Determine the (x, y) coordinate at the center of the cell enclosing the given text.  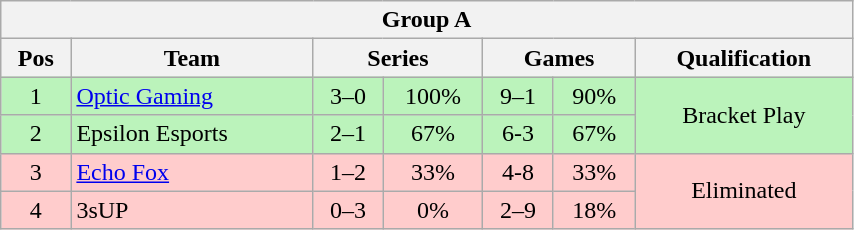
Group A (427, 20)
Epsilon Esports (192, 134)
18% (594, 210)
1 (36, 96)
0% (433, 210)
100% (433, 96)
2 (36, 134)
Eliminated (744, 191)
3sUP (192, 210)
3 (36, 172)
4 (36, 210)
Team (192, 58)
Bracket Play (744, 115)
0–3 (348, 210)
3–0 (348, 96)
4-8 (518, 172)
2–9 (518, 210)
Echo Fox (192, 172)
Pos (36, 58)
90% (594, 96)
Games (559, 58)
9–1 (518, 96)
6-3 (518, 134)
Series (398, 58)
1–2 (348, 172)
Qualification (744, 58)
2–1 (348, 134)
Optic Gaming (192, 96)
